Detect which cell encompasses the target text, then output its [X, Y] center coordinate. 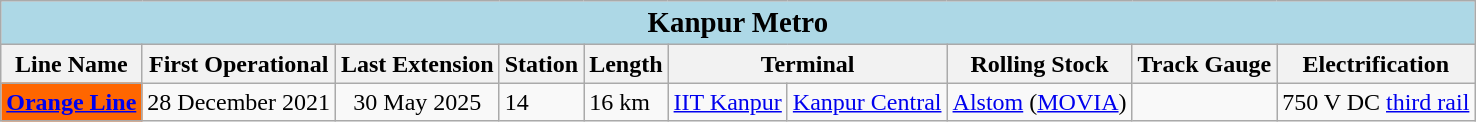
First Operational [239, 64]
28 December 2021 [239, 102]
Alstom (MOVIA) [1040, 102]
Rolling Stock [1040, 64]
Kanpur Central [867, 102]
750 V DC third rail [1376, 102]
Orange Line [72, 102]
30 May 2025 [417, 102]
Track Gauge [1204, 64]
14 [541, 102]
Line Name [72, 64]
Station [541, 64]
Terminal [808, 64]
Electrification [1376, 64]
IIT Kanpur [728, 102]
16 km [626, 102]
Last Extension [417, 64]
Length [626, 64]
Kanpur Metro [738, 23]
